Extract the (X, Y) coordinate from the center of the cell holding the provided text.  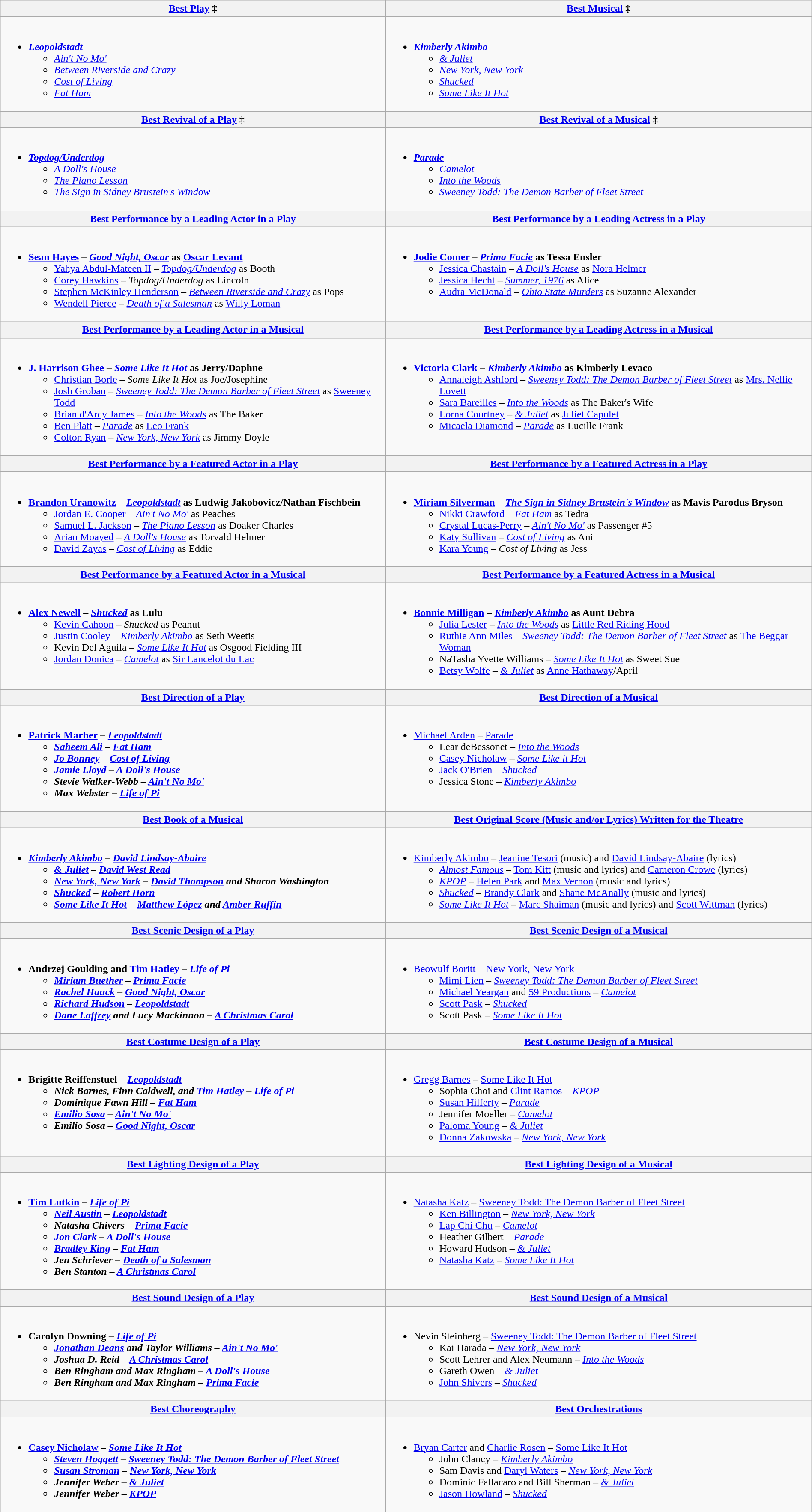
Best Play ‡ (193, 9)
Best Performance by a Leading Actor in a Play (193, 219)
Best Performance by a Leading Actress in a Play (599, 219)
Michael Arden – ParadeLear deBessonet – Into the WoodsCasey Nicholaw – Some Like it HotJack O'Brien – ShuckedJessica Stone – Kimberly Akimbo (599, 759)
Best Revival of a Play ‡ (193, 119)
Best Performance by a Leading Actress in a Musical (599, 330)
Best Performance by a Featured Actress in a Musical (599, 574)
Best Sound Design of a Play (193, 1298)
Topdog/UnderdogA Doll's HouseThe Piano LessonThe Sign in Sidney Brustein's Window (193, 169)
Best Original Score (Music and/or Lyrics) Written for the Theatre (599, 820)
Best Performance by a Featured Actor in a Play (193, 464)
Best Choreography (193, 1409)
Best Musical ‡ (599, 9)
Best Sound Design of a Musical (599, 1298)
Best Revival of a Musical ‡ (599, 119)
Best Orchestrations (599, 1409)
LeopoldstadtAin't No Mo'Between Riverside and CrazyCost of LivingFat Ham (193, 64)
Best Lighting Design of a Musical (599, 1164)
Kimberly Akimbo& JulietNew York, New YorkShuckedSome Like It Hot (599, 64)
Best Performance by a Featured Actor in a Musical (193, 574)
Best Scenic Design of a Musical (599, 931)
Best Direction of a Musical (599, 697)
Best Costume Design of a Musical (599, 1042)
Best Costume Design of a Play (193, 1042)
Best Performance by a Leading Actor in a Musical (193, 330)
Best Lighting Design of a Play (193, 1164)
Best Performance by a Featured Actress in a Play (599, 464)
Best Direction of a Play (193, 697)
Best Scenic Design of a Play (193, 931)
ParadeCamelotInto the WoodsSweeney Todd: The Demon Barber of Fleet Street (599, 169)
Best Book of a Musical (193, 820)
